Return (x, y) of the center of cell containing provided text 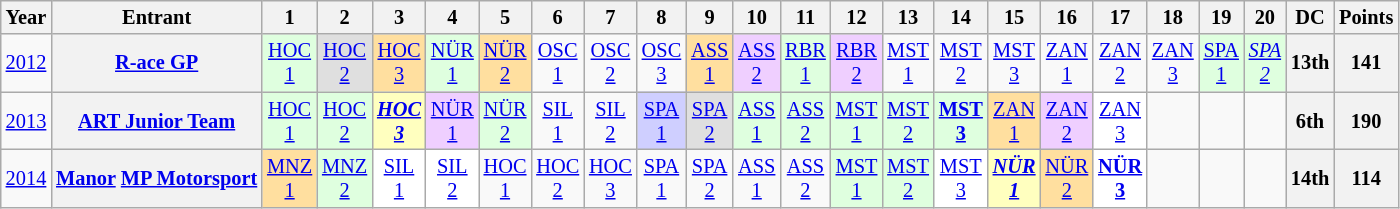
16 (1066, 17)
15 (1014, 17)
OSC2 (610, 63)
9 (710, 17)
Manor MP Motorsport (156, 178)
OSC1 (558, 63)
17 (1120, 17)
10 (756, 17)
Points (1366, 17)
7 (610, 17)
6th (1310, 121)
Entrant (156, 17)
18 (1173, 17)
190 (1366, 121)
12 (857, 17)
R-ace GP (156, 63)
ART Junior Team (156, 121)
20 (1265, 17)
141 (1366, 63)
DC (1310, 17)
RBR1 (805, 63)
19 (1222, 17)
6 (558, 17)
13th (1310, 63)
MNZ1 (290, 178)
1 (290, 17)
Year (26, 17)
MNZ2 (344, 178)
2014 (26, 178)
13 (908, 17)
2 (344, 17)
OSC3 (662, 63)
5 (506, 17)
11 (805, 17)
3 (399, 17)
14 (961, 17)
NÜR3 (1120, 178)
114 (1366, 178)
14th (1310, 178)
4 (452, 17)
2013 (26, 121)
2012 (26, 63)
8 (662, 17)
RBR2 (857, 63)
